Identify which cell holds the provided text, then report its [X, Y] central coordinate. 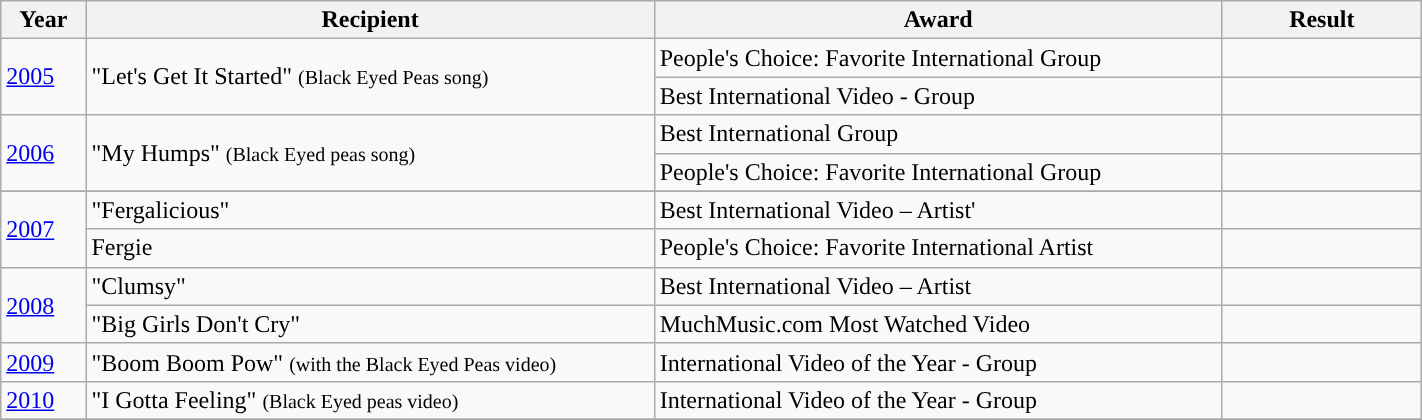
2005 [44, 77]
Best International Video – Artist [938, 286]
2007 [44, 229]
"Boom Boom Pow" (with the Black Eyed Peas video) [370, 362]
Recipient [370, 20]
2010 [44, 400]
Best International Video – Artist' [938, 210]
2008 [44, 305]
Best International Video - Group [938, 96]
"Clumsy" [370, 286]
"I Gotta Feeling" (Black Eyed peas video) [370, 400]
"My Humps" (Black Eyed peas song) [370, 153]
Fergie [370, 248]
Best International Group [938, 134]
MuchMusic.com Most Watched Video [938, 324]
People's Choice: Favorite International Artist [938, 248]
2006 [44, 153]
Year [44, 20]
2009 [44, 362]
Award [938, 20]
"Fergalicious" [370, 210]
"Big Girls Don't Cry" [370, 324]
Result [1322, 20]
"Let's Get It Started" (Black Eyed Peas song) [370, 77]
